Capture the cell that displays the provided text and extract its [X, Y] central coordinate. 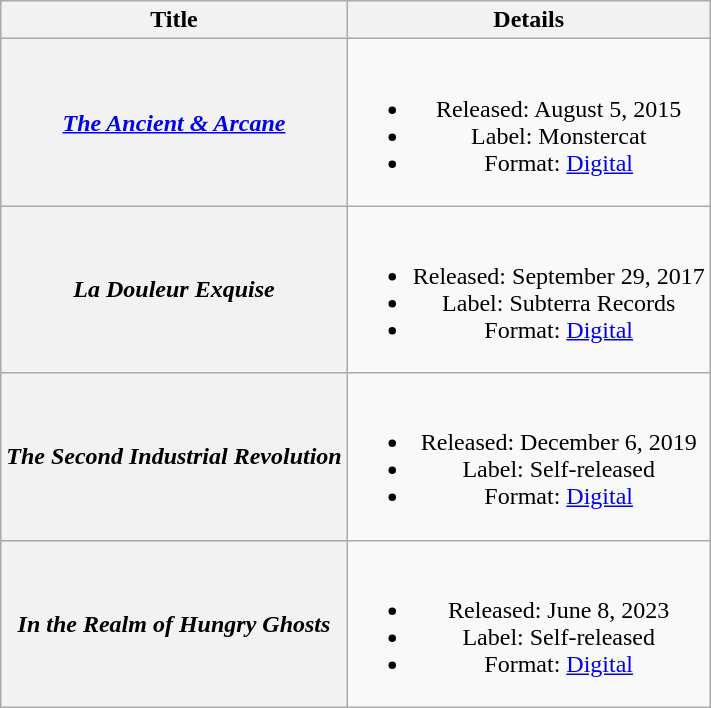
In the Realm of Hungry Ghosts [174, 624]
Released: December 6, 2019Label: Self-releasedFormat: Digital [528, 456]
The Ancient & Arcane [174, 122]
Released: June 8, 2023Label: Self-releasedFormat: Digital [528, 624]
Released: September 29, 2017Label: Subterra RecordsFormat: Digital [528, 290]
Released: August 5, 2015Label: MonstercatFormat: Digital [528, 122]
The Second Industrial Revolution [174, 456]
La Douleur Exquise [174, 290]
Title [174, 20]
Details [528, 20]
